Return [X, Y] of the center of cell containing provided text 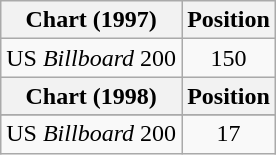
150 [229, 58]
17 [229, 134]
Chart (1998) [92, 96]
Chart (1997) [92, 20]
